Search for the cell housing the specified text and yield its (x, y) center coordinate. 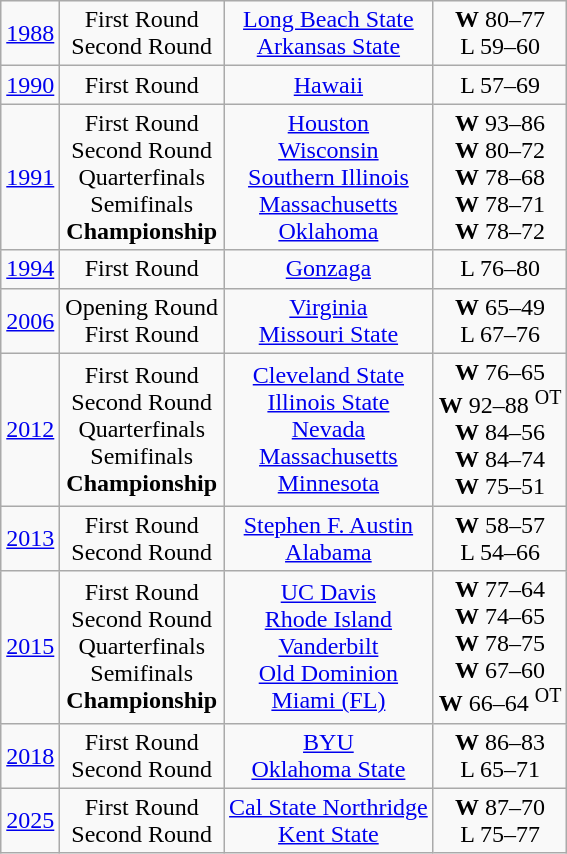
Cleveland StateIllinois StateNevadaMassachusettsMinnesota (329, 430)
1988 (30, 34)
Cal State NorthridgeKent State (329, 820)
Long Beach StateArkansas State (329, 34)
W 58–57L 54–66 (500, 538)
L 57–69 (500, 85)
W 76–65W 92–88 OTW 84–56W 84–74W 75–51 (500, 430)
Gonzaga (329, 269)
W 93–86W 80–72W 78–68W 78–71W 78–72 (500, 177)
Opening RoundFirst Round (142, 320)
W 80–77L 59–60 (500, 34)
W 77–64W 74–65W 78–75W 67–60W 66–64 OT (500, 648)
2013 (30, 538)
2018 (30, 756)
W 86–83L 65–71 (500, 756)
1994 (30, 269)
BYUOklahoma State (329, 756)
Hawaii (329, 85)
2012 (30, 430)
1990 (30, 85)
W 87–70L 75–77 (500, 820)
1991 (30, 177)
2015 (30, 648)
2006 (30, 320)
Stephen F. AustinAlabama (329, 538)
HoustonWisconsinSouthern IllinoisMassachusettsOklahoma (329, 177)
L 76–80 (500, 269)
2025 (30, 820)
W 65–49L 67–76 (500, 320)
VirginiaMissouri State (329, 320)
UC DavisRhode IslandVanderbiltOld DominionMiami (FL) (329, 648)
